Pinpoint the cell where the given text exists, returning its (X, Y) midpoint coordinate. 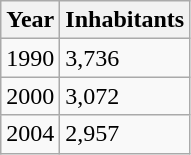
2,957 (125, 134)
2000 (30, 96)
2004 (30, 134)
1990 (30, 58)
Year (30, 20)
Inhabitants (125, 20)
3,072 (125, 96)
3,736 (125, 58)
